Detect which cell encompasses the target text, then output its [x, y] center coordinate. 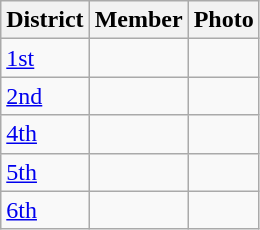
Photo [224, 20]
5th [45, 172]
6th [45, 210]
2nd [45, 96]
4th [45, 134]
1st [45, 58]
Member [138, 20]
District [45, 20]
